Locate the cell with the specified text and output its [x, y] center coordinate. 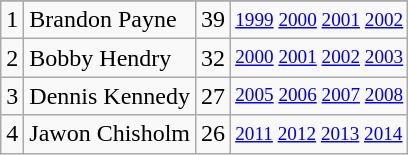
Brandon Payne [110, 20]
Bobby Hendry [110, 58]
39 [214, 20]
1999 2000 2001 2002 [320, 20]
4 [12, 134]
2005 2006 2007 2008 [320, 96]
3 [12, 96]
26 [214, 134]
1 [12, 20]
2011 2012 2013 2014 [320, 134]
2000 2001 2002 2003 [320, 58]
Jawon Chisholm [110, 134]
27 [214, 96]
32 [214, 58]
2 [12, 58]
Dennis Kennedy [110, 96]
